Output the [x, y] coordinate of the center of the cell containing the given text.  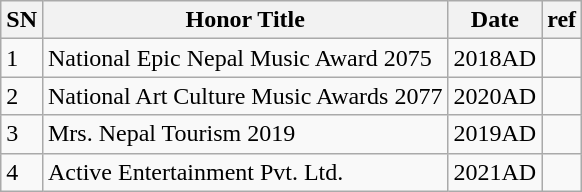
2020AD [495, 96]
Date [495, 20]
2019AD [495, 134]
Active Entertainment Pvt. Ltd. [244, 172]
3 [22, 134]
National Art Culture Music Awards 2077 [244, 96]
2021AD [495, 172]
Honor Title [244, 20]
1 [22, 58]
Mrs. Nepal Tourism 2019 [244, 134]
4 [22, 172]
National Epic Nepal Music Award 2075 [244, 58]
2 [22, 96]
2018AD [495, 58]
ref [562, 20]
SN [22, 20]
